Output the (x, y) coordinate of the center of the cell containing the given text.  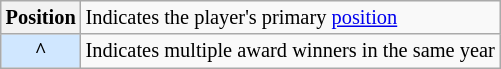
Position (41, 17)
^ (41, 51)
Indicates the player's primary position (290, 17)
Indicates multiple award winners in the same year (290, 51)
